Detect which cell encompasses the target text, then output its (x, y) center coordinate. 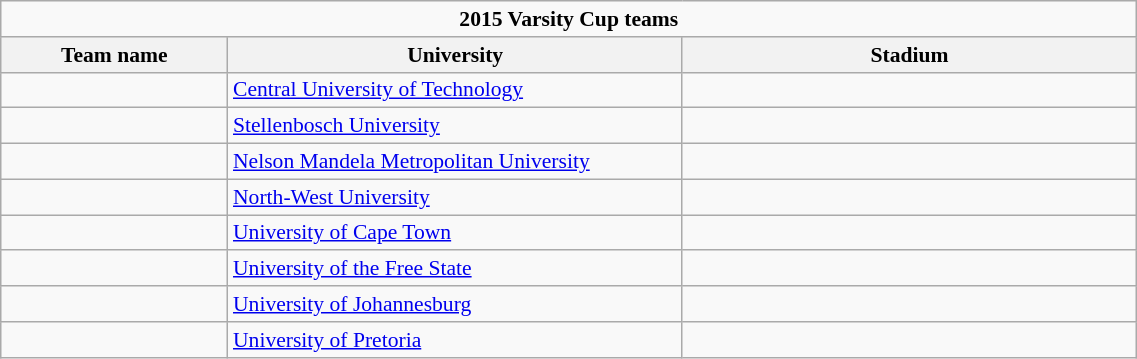
2015 Varsity Cup teams (569, 19)
University of Cape Town (455, 233)
University of Pretoria (455, 340)
University of Johannesburg (455, 304)
University of the Free State (455, 269)
Nelson Mandela Metropolitan University (455, 162)
Stadium (909, 55)
University (455, 55)
Stellenbosch University (455, 126)
Central University of Technology (455, 90)
Team name (114, 55)
North-West University (455, 197)
